Return the [x, y] coordinate for the center point of the cell that contains the specified text.  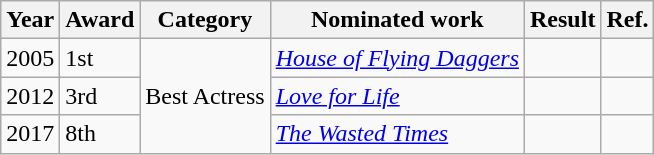
The Wasted Times [397, 134]
Love for Life [397, 96]
House of Flying Daggers [397, 58]
Year [30, 20]
2017 [30, 134]
1st [100, 58]
Best Actress [205, 96]
Category [205, 20]
Nominated work [397, 20]
Result [563, 20]
8th [100, 134]
Ref. [628, 20]
Award [100, 20]
3rd [100, 96]
2012 [30, 96]
2005 [30, 58]
